Find where the given text appears and provide that cell's center as [X, Y] coordinate. 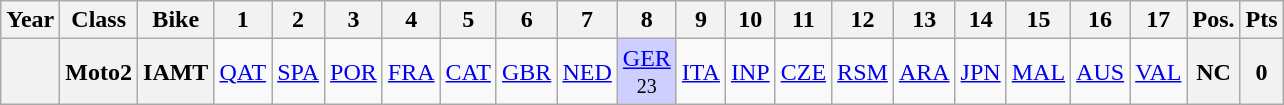
SPA [298, 72]
JPN [980, 72]
Pts [1262, 20]
GER23 [646, 72]
ITA [700, 72]
Bike [176, 20]
NED [587, 72]
16 [1100, 20]
Moto2 [99, 72]
17 [1158, 20]
IAMT [176, 72]
POR [354, 72]
2 [298, 20]
MAL [1038, 72]
AUS [1100, 72]
Pos. [1214, 20]
ARA [924, 72]
14 [980, 20]
9 [700, 20]
FRA [411, 72]
CZE [803, 72]
Class [99, 20]
11 [803, 20]
RSM [863, 72]
6 [526, 20]
NC [1214, 72]
10 [750, 20]
QAT [243, 72]
0 [1262, 72]
CAT [468, 72]
15 [1038, 20]
7 [587, 20]
3 [354, 20]
Year [30, 20]
INP [750, 72]
4 [411, 20]
5 [468, 20]
GBR [526, 72]
13 [924, 20]
12 [863, 20]
VAL [1158, 72]
1 [243, 20]
8 [646, 20]
